Find where the given text appears and provide that cell's center as (X, Y) coordinate. 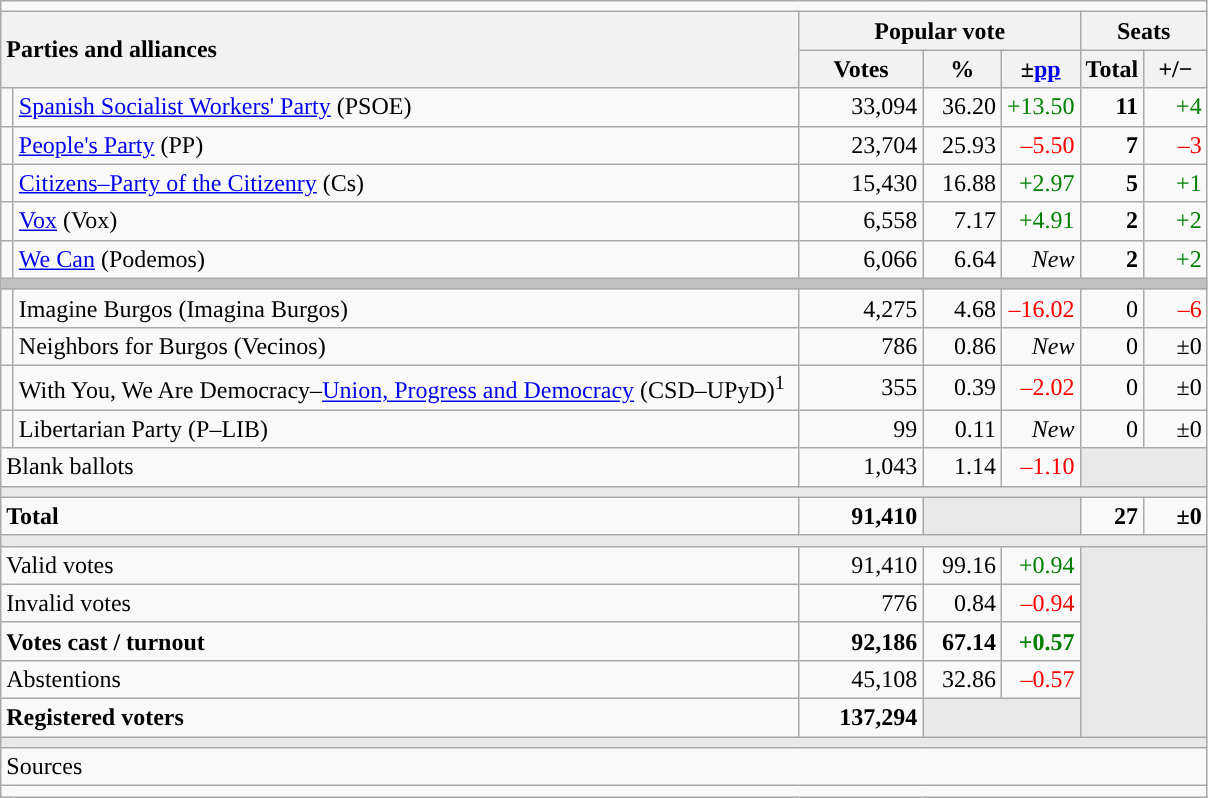
4.68 (962, 308)
4,275 (861, 308)
–0.57 (1040, 679)
–5.50 (1040, 145)
7.17 (962, 221)
99.16 (962, 565)
1.14 (962, 467)
Popular vote (940, 31)
786 (861, 346)
Libertarian Party (P–LIB) (406, 429)
16.88 (962, 183)
–3 (1176, 145)
33,094 (861, 107)
6,066 (861, 259)
+13.50 (1040, 107)
–0.94 (1040, 603)
92,186 (861, 641)
99 (861, 429)
Abstentions (400, 679)
36.20 (962, 107)
+4.91 (1040, 221)
7 (1112, 145)
Imagine Burgos (Imagina Burgos) (406, 308)
Neighbors for Burgos (Vecinos) (406, 346)
–6 (1176, 308)
776 (861, 603)
6,558 (861, 221)
Parties and alliances (400, 50)
15,430 (861, 183)
11 (1112, 107)
+1 (1176, 183)
Registered voters (400, 718)
6.64 (962, 259)
Sources (604, 767)
0.11 (962, 429)
–2.02 (1040, 388)
With You, We Are Democracy–Union, Progress and Democracy (CSD–UPyD)1 (406, 388)
0.39 (962, 388)
Blank ballots (400, 467)
Seats (1144, 31)
23,704 (861, 145)
% (962, 69)
Invalid votes (400, 603)
27 (1112, 516)
Citizens–Party of the Citizenry (Cs) (406, 183)
0.84 (962, 603)
25.93 (962, 145)
We Can (Podemos) (406, 259)
–16.02 (1040, 308)
32.86 (962, 679)
1,043 (861, 467)
±pp (1040, 69)
Votes (861, 69)
+0.57 (1040, 641)
Valid votes (400, 565)
+4 (1176, 107)
137,294 (861, 718)
0.86 (962, 346)
+0.94 (1040, 565)
5 (1112, 183)
355 (861, 388)
+/− (1176, 69)
Vox (Vox) (406, 221)
People's Party (PP) (406, 145)
Spanish Socialist Workers' Party (PSOE) (406, 107)
45,108 (861, 679)
67.14 (962, 641)
+2.97 (1040, 183)
–1.10 (1040, 467)
Votes cast / turnout (400, 641)
